Find where the given text appears and provide that cell's center as (X, Y) coordinate. 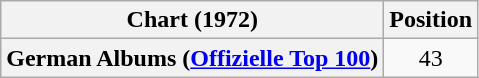
43 (431, 58)
German Albums (Offizielle Top 100) (192, 58)
Chart (1972) (192, 20)
Position (431, 20)
